Scan for the cell matching the given text and deliver its (x, y) coordinate at center. 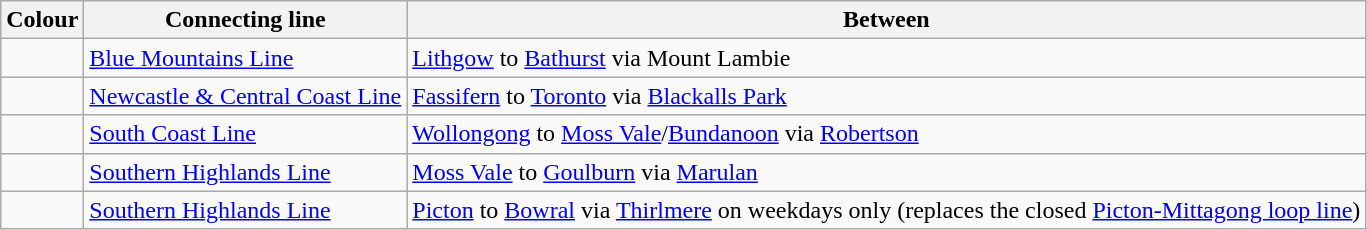
Lithgow to Bathurst via Mount Lambie (886, 58)
Picton to Bowral via Thirlmere on weekdays only (replaces the closed Picton-Mittagong loop line) (886, 210)
Blue Mountains Line (246, 58)
Wollongong to Moss Vale/Bundanoon via Robertson (886, 134)
South Coast Line (246, 134)
Between (886, 20)
Colour (42, 20)
Fassifern to Toronto via Blackalls Park (886, 96)
Newcastle & Central Coast Line (246, 96)
Connecting line (246, 20)
Moss Vale to Goulburn via Marulan (886, 172)
